Detect which cell encompasses the target text, then output its [x, y] center coordinate. 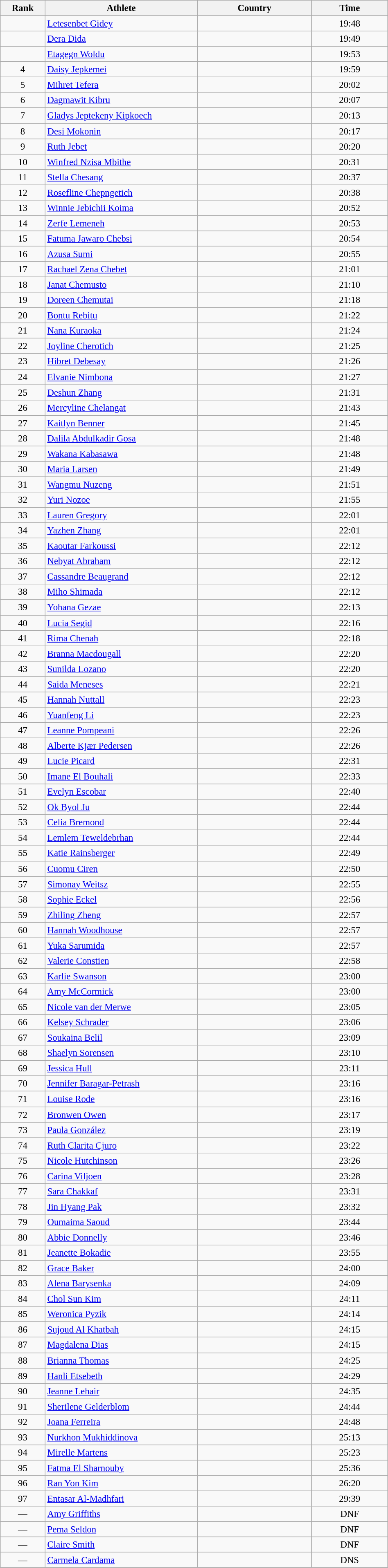
19:53 [350, 54]
19:48 [350, 24]
67 [23, 1038]
20:54 [350, 239]
Sara Chakkaf [121, 1192]
21:10 [350, 285]
24 [23, 377]
26:20 [350, 1483]
16 [23, 254]
23:46 [350, 1237]
Gladys Jeptekeny Kipkoech [121, 116]
57 [23, 884]
Paula González [121, 1130]
Entasar Al-Madhfari [121, 1499]
Carmela Cardama [121, 1560]
20:17 [350, 131]
30 [23, 469]
Hannah Woodhouse [121, 930]
Katie Rainsberger [121, 853]
50 [23, 777]
9 [23, 146]
Athlete [121, 8]
97 [23, 1499]
23:44 [350, 1222]
81 [23, 1253]
Oumaima Saoud [121, 1222]
73 [23, 1130]
24:29 [350, 1376]
26 [23, 408]
51 [23, 792]
46 [23, 715]
63 [23, 976]
Carina Viljoen [121, 1176]
Jeanne Lehair [121, 1391]
Sherilene Gelderblom [121, 1407]
Ruth Jebet [121, 146]
12 [23, 193]
Wangmu Nuzeng [121, 484]
34 [23, 531]
4 [23, 69]
20 [23, 316]
Ruth Clarita Cjuro [121, 1145]
Pema Seldon [121, 1530]
23:05 [350, 1007]
20:02 [350, 85]
21:45 [350, 423]
Cassandre Beaugrand [121, 577]
Etagegn Woldu [121, 54]
41 [23, 638]
20:07 [350, 100]
24:14 [350, 1314]
70 [23, 1084]
23:32 [350, 1207]
59 [23, 915]
22:50 [350, 869]
Rosefline Chepngetich [121, 193]
Lemlem Teweldebrhan [121, 838]
27 [23, 423]
Rank [23, 8]
32 [23, 500]
Louise Rode [121, 1099]
80 [23, 1237]
68 [23, 1053]
Country [255, 8]
21:31 [350, 392]
79 [23, 1222]
22:56 [350, 899]
8 [23, 131]
60 [23, 930]
92 [23, 1422]
7 [23, 116]
25:36 [350, 1468]
21:26 [350, 362]
24:48 [350, 1422]
Saida Meneses [121, 684]
25:23 [350, 1453]
45 [23, 700]
85 [23, 1314]
Celia Bremond [121, 822]
Lauren Gregory [121, 515]
64 [23, 992]
20:20 [350, 146]
Mirelle Martens [121, 1453]
Miho Shimada [121, 592]
Dera Dida [121, 39]
Nicole Hutchinson [121, 1160]
Fatuma Jawaro Chebsi [121, 239]
Zerfe Lemeneh [121, 223]
22:33 [350, 777]
21 [23, 331]
Deshun Zhang [121, 392]
19:59 [350, 69]
21:55 [350, 500]
Kaoutar Farkoussi [121, 546]
Azusa Sumi [121, 254]
37 [23, 577]
40 [23, 623]
Jin Hyang Pak [121, 1207]
83 [23, 1284]
20:37 [350, 177]
21:49 [350, 469]
74 [23, 1145]
22:40 [350, 792]
Maria Larsen [121, 469]
23:10 [350, 1053]
Mihret Tefera [121, 85]
39 [23, 607]
Letesenbet Gidey [121, 24]
Cuomu Ciren [121, 869]
Amy Griffiths [121, 1514]
43 [23, 669]
19:49 [350, 39]
24:35 [350, 1391]
Claire Smith [121, 1545]
23:28 [350, 1176]
Bronwen Owen [121, 1115]
Nurkhon Mukhiddinova [121, 1437]
Branna Macdougall [121, 654]
48 [23, 746]
Sujoud Al Khatbah [121, 1330]
22:49 [350, 853]
24:00 [350, 1268]
20:52 [350, 208]
82 [23, 1268]
Rima Chenah [121, 638]
21:51 [350, 484]
86 [23, 1330]
14 [23, 223]
Valerie Constien [121, 961]
Sunilda Lozano [121, 669]
22:16 [350, 623]
66 [23, 1022]
89 [23, 1376]
42 [23, 654]
31 [23, 484]
22:13 [350, 607]
20:53 [350, 223]
Jennifer Baragar-Petrash [121, 1084]
29 [23, 454]
36 [23, 561]
23:09 [350, 1038]
21:24 [350, 331]
Leanne Pompeani [121, 730]
22:58 [350, 961]
Dalila Abdulkadir Gosa [121, 439]
17 [23, 269]
21:18 [350, 300]
23:19 [350, 1130]
23 [23, 362]
22:31 [350, 761]
Nana Kuraoka [121, 331]
11 [23, 177]
20:31 [350, 162]
25:13 [350, 1437]
71 [23, 1099]
Abbie Donnelly [121, 1237]
Joana Ferreira [121, 1422]
Alena Barysenka [121, 1284]
91 [23, 1407]
13 [23, 208]
Joyline Cherotich [121, 346]
Imane El Bouhali [121, 777]
Grace Baker [121, 1268]
23:26 [350, 1160]
Simonay Weitsz [121, 884]
95 [23, 1468]
33 [23, 515]
15 [23, 239]
24:09 [350, 1284]
Zhiling Zheng [121, 915]
20:13 [350, 116]
Rachael Zena Chebet [121, 269]
Wakana Kabasawa [121, 454]
29:39 [350, 1499]
90 [23, 1391]
Nicole van der Merwe [121, 1007]
23:22 [350, 1145]
84 [23, 1299]
22:21 [350, 684]
Lucie Picard [121, 761]
Winnie Jebichii Koima [121, 208]
25 [23, 392]
22:55 [350, 884]
Yuka Sarumida [121, 945]
54 [23, 838]
Elvanie Nimbona [121, 377]
Yuri Nozoe [121, 500]
21:27 [350, 377]
Winfred Nzisa Mbithe [121, 162]
62 [23, 961]
Kaitlyn Benner [121, 423]
Ran Yon Kim [121, 1483]
56 [23, 869]
Lucia Segid [121, 623]
22 [23, 346]
Yohana Gezae [121, 607]
20:38 [350, 193]
Fatma El Sharnouby [121, 1468]
Hanli Etsebeth [121, 1376]
10 [23, 162]
78 [23, 1207]
Nebyat Abraham [121, 561]
20:55 [350, 254]
Desi Mokonin [121, 131]
Hannah Nuttall [121, 700]
23:11 [350, 1068]
24:11 [350, 1299]
23:06 [350, 1022]
69 [23, 1068]
Doreen Chemutai [121, 300]
DNS [350, 1560]
6 [23, 100]
Sophie Eckel [121, 899]
Kelsey Schrader [121, 1022]
21:43 [350, 408]
5 [23, 85]
52 [23, 807]
24:44 [350, 1407]
Amy McCormick [121, 992]
Soukaina Belil [121, 1038]
65 [23, 1007]
35 [23, 546]
18 [23, 285]
Dagmawit Kibru [121, 100]
47 [23, 730]
28 [23, 439]
Karlie Swanson [121, 976]
61 [23, 945]
Time [350, 8]
72 [23, 1115]
21:22 [350, 316]
24:25 [350, 1360]
Chol Sun Kim [121, 1299]
49 [23, 761]
Jessica Hull [121, 1068]
Alberte Kjær Pedersen [121, 746]
21:25 [350, 346]
Evelyn Escobar [121, 792]
77 [23, 1192]
Ok Byol Ju [121, 807]
Hibret Debesay [121, 362]
23:55 [350, 1253]
Jeanette Bokadie [121, 1253]
Daisy Jepkemei [121, 69]
58 [23, 899]
44 [23, 684]
Yazhen Zhang [121, 531]
Janat Chemusto [121, 285]
Bontu Rebitu [121, 316]
Mercyline Chelangat [121, 408]
19 [23, 300]
87 [23, 1345]
Magdalena Dias [121, 1345]
Shaelyn Sorensen [121, 1053]
38 [23, 592]
94 [23, 1453]
23:31 [350, 1192]
76 [23, 1176]
93 [23, 1437]
21:01 [350, 269]
Brianna Thomas [121, 1360]
Weronica Pyzik [121, 1314]
55 [23, 853]
Yuanfeng Li [121, 715]
23:17 [350, 1115]
22:18 [350, 638]
96 [23, 1483]
75 [23, 1160]
53 [23, 822]
Stella Chesang [121, 177]
88 [23, 1360]
